Pinpoint the cell where the given text exists, returning its [x, y] midpoint coordinate. 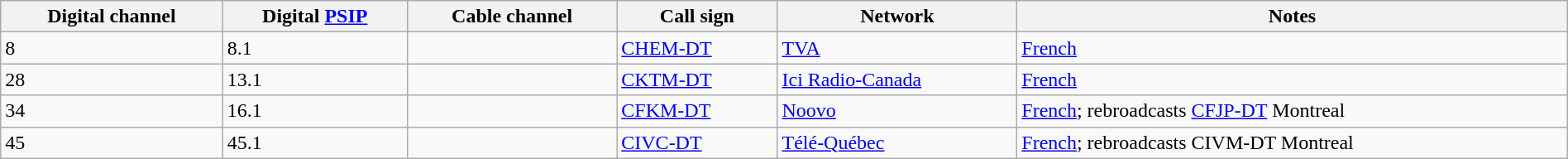
CFKM-DT [697, 111]
Cable channel [511, 17]
16.1 [314, 111]
Network [897, 17]
28 [112, 79]
Digital channel [112, 17]
CHEM-DT [697, 48]
CIVC-DT [697, 142]
8.1 [314, 48]
13.1 [314, 79]
TVA [897, 48]
Télé-Québec [897, 142]
8 [112, 48]
Call sign [697, 17]
French; rebroadcasts CFJP-DT Montreal [1292, 111]
Notes [1292, 17]
45.1 [314, 142]
CKTM-DT [697, 79]
34 [112, 111]
French; rebroadcasts CIVM-DT Montreal [1292, 142]
Ici Radio-Canada [897, 79]
Noovo [897, 111]
45 [112, 142]
Digital PSIP [314, 17]
